Scan for the cell matching the given text and deliver its [x, y] coordinate at center. 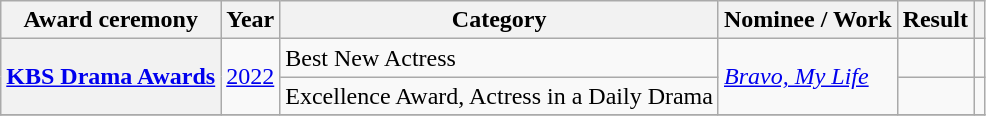
Category [500, 20]
2022 [250, 77]
Result [935, 20]
Excellence Award, Actress in a Daily Drama [500, 96]
Year [250, 20]
Award ceremony [111, 20]
Best New Actress [500, 58]
Bravo, My Life [808, 77]
Nominee / Work [808, 20]
KBS Drama Awards [111, 77]
